Find where the given text appears and provide that cell's center as [X, Y] coordinate. 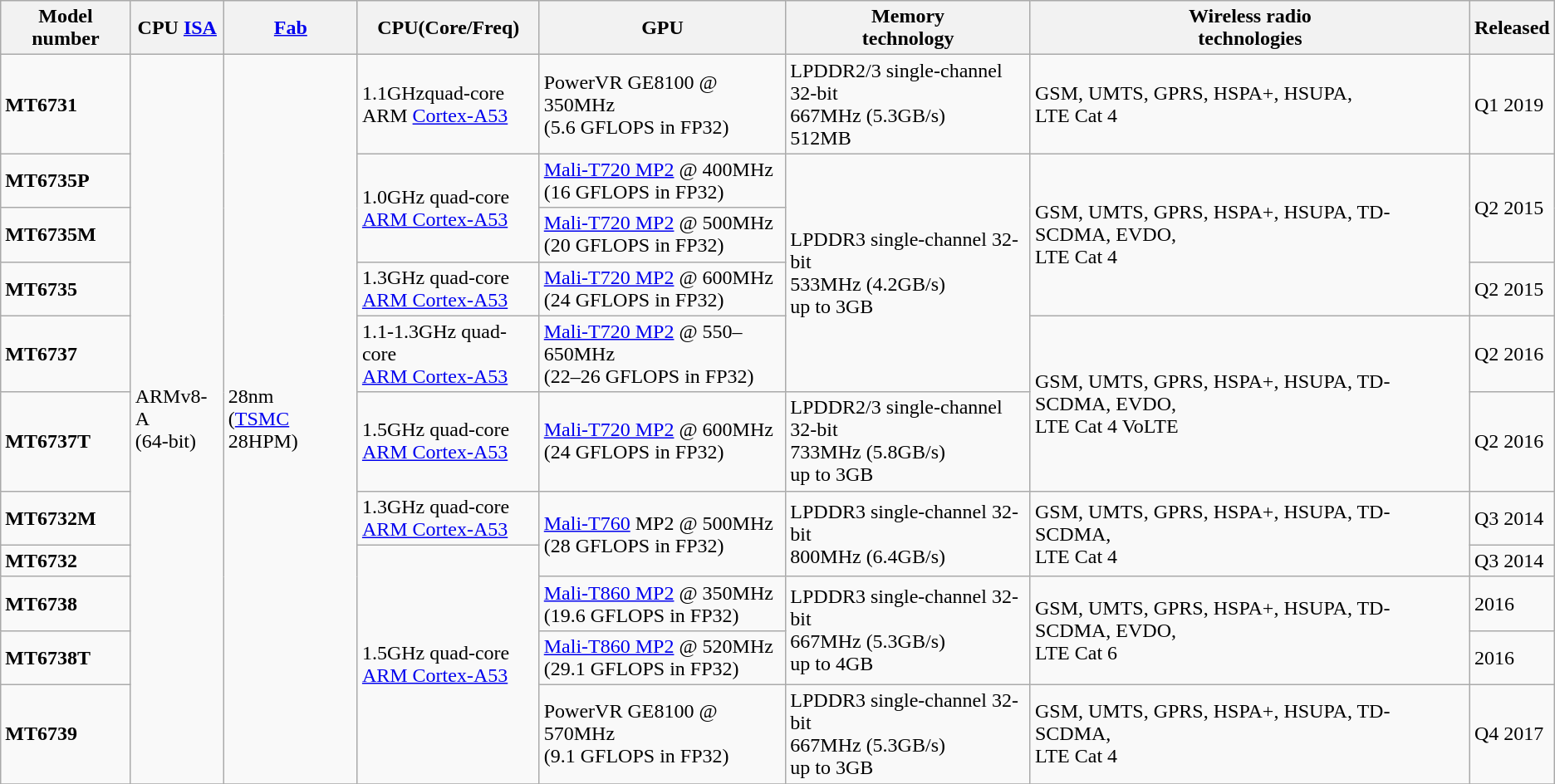
MT6737T [66, 442]
Memory technology [909, 28]
MT6732M [66, 518]
LPDDR3 single-channel 32-bit800MHz (6.4GB/s) [909, 533]
1.1-1.3GHz quad-core ARM Cortex-A53 [449, 354]
LPDDR3 single-channel 32-bit667MHz (5.3GB/s)up to 3GB [909, 734]
1.1GHzquad-core ARM Cortex-A53 [449, 105]
LPDDR2/3 single-channel 32-bit733MHz (5.8GB/s)up to 3GB [909, 442]
GSM, UMTS, GPRS, HSPA+, HSUPA, TD-SCDMA, EVDO, LTE Cat 4 VoLTE [1249, 404]
Mali-T720 MP2 @ 400MHz(16 GFLOPS in FP32) [663, 181]
CPU ISA [177, 28]
Mali-T720 MP2 @ 500MHz(20 GFLOPS in FP32) [663, 234]
1.0GHz quad-core ARM Cortex-A53 [449, 208]
MT6738 [66, 603]
Q1 2019 [1512, 105]
Model number [66, 28]
MT6735 [66, 289]
GSM, UMTS, GPRS, HSPA+, HSUPA, TD-SCDMA, EVDO, LTE Cat 6 [1249, 630]
MT6738T [66, 658]
MT6735M [66, 234]
CPU(Core/Freq) [449, 28]
MT6739 [66, 734]
Mali-T720 MP2 @ 550–650MHz(22–26 GFLOPS in FP32) [663, 354]
MT6735P [66, 181]
LPDDR3 single-channel 32-bit667MHz (5.3GB/s)up to 4GB [909, 630]
Mali-T860 MP2 @ 350MHz(19.6 GFLOPS in FP32) [663, 603]
Wireless radio technologies [1249, 28]
GPU [663, 28]
MT6737 [66, 354]
LPDDR2/3 single-channel 32-bit667MHz (5.3GB/s)512MB [909, 105]
Q4 2017 [1512, 734]
28nm (TSMC 28HPM) [291, 419]
ARMv8-A (64-bit) [177, 419]
Released [1512, 28]
MT6731 [66, 105]
Fab [291, 28]
Mali-T860 MP2 @ 520MHz(29.1 GFLOPS in FP32) [663, 658]
GSM, UMTS, GPRS, HSPA+, HSUPA, TD-SCDMA, EVDO, LTE Cat 4 [1249, 234]
MT6732 [66, 561]
PowerVR GE8100 @ 570MHz(9.1 GFLOPS in FP32) [663, 734]
LPDDR3 single-channel 32-bit533MHz (4.2GB/s)up to 3GB [909, 272]
PowerVR GE8100 @ 350MHz(5.6 GFLOPS in FP32) [663, 105]
GSM, UMTS, GPRS, HSPA+, HSUPA,LTE Cat 4 [1249, 105]
Mali-T760 MP2 @ 500MHz(28 GFLOPS in FP32) [663, 533]
